Return the (x, y) coordinate for the center point of the cell that contains the specified text.  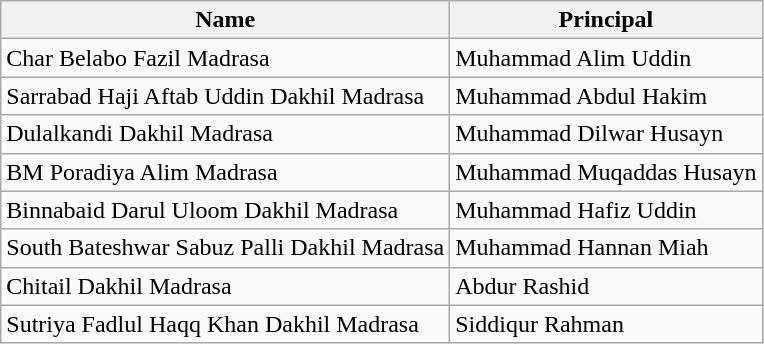
South Bateshwar Sabuz Palli Dakhil Madrasa (226, 248)
Muhammad Hannan Miah (606, 248)
Principal (606, 20)
Binnabaid Darul Uloom Dakhil Madrasa (226, 210)
Name (226, 20)
Char Belabo Fazil Madrasa (226, 58)
Sutriya Fadlul Haqq Khan Dakhil Madrasa (226, 324)
Sarrabad Haji Aftab Uddin Dakhil Madrasa (226, 96)
Dulalkandi Dakhil Madrasa (226, 134)
Muhammad Dilwar Husayn (606, 134)
Chitail Dakhil Madrasa (226, 286)
Muhammad Abdul Hakim (606, 96)
Muhammad Alim Uddin (606, 58)
BM Poradiya Alim Madrasa (226, 172)
Muhammad Hafiz Uddin (606, 210)
Abdur Rashid (606, 286)
Siddiqur Rahman (606, 324)
Muhammad Muqaddas Husayn (606, 172)
